Identify which cell holds the provided text, then report its [x, y] central coordinate. 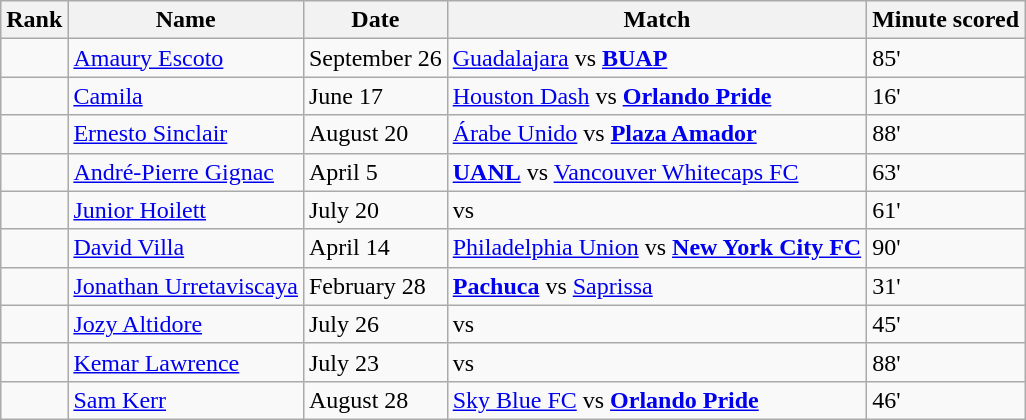
Kemar Lawrence [186, 362]
Philadelphia Union vs New York City FC [656, 248]
Date [375, 20]
31' [946, 286]
Sky Blue FC vs Orlando Pride [656, 400]
85' [946, 58]
Sam Kerr [186, 400]
Match [656, 20]
July 23 [375, 362]
Minute scored [946, 20]
August 28 [375, 400]
June 17 [375, 96]
April 14 [375, 248]
Ernesto Sinclair [186, 134]
Rank [34, 20]
February 28 [375, 286]
André-Pierre Gignac [186, 172]
90' [946, 248]
Jozy Altidore [186, 324]
Pachuca vs Saprissa [656, 286]
46' [946, 400]
Jonathan Urretaviscaya [186, 286]
Árabe Unido vs Plaza Amador [656, 134]
David Villa [186, 248]
UANL vs Vancouver Whitecaps FC [656, 172]
16' [946, 96]
July 26 [375, 324]
Houston Dash vs Orlando Pride [656, 96]
July 20 [375, 210]
August 20 [375, 134]
September 26 [375, 58]
Guadalajara vs BUAP [656, 58]
61' [946, 210]
Amaury Escoto [186, 58]
Camila [186, 96]
Junior Hoilett [186, 210]
April 5 [375, 172]
45' [946, 324]
Name [186, 20]
63' [946, 172]
